Identify which cell holds the provided text, then report its (x, y) central coordinate. 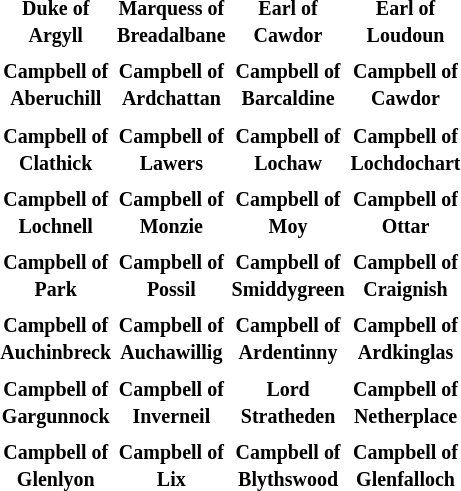
Campbell of Moy (288, 211)
Campbell of Barcaldine (288, 84)
Lord Stratheden (288, 401)
Campbell of Possil (172, 274)
Campbell of Lochaw (288, 148)
Campbell of Lawers (172, 148)
Campbell of Auchawillig (172, 338)
Campbell of Inverneil (172, 401)
Campbell of Ardentinny (288, 338)
Campbell of Monzie (172, 211)
Campbell of Ardchattan (172, 84)
Campbell of Smiddygreen (288, 274)
